Detect which cell encompasses the target text, then output its (x, y) center coordinate. 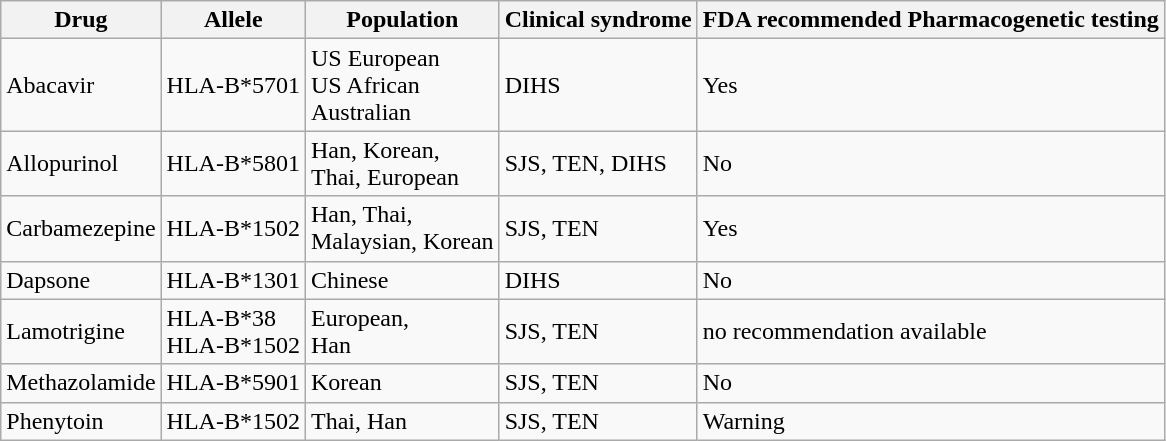
Han, Thai,Malaysian, Korean (402, 228)
HLA-B*5801 (233, 164)
Allele (233, 20)
Allopurinol (81, 164)
Abacavir (81, 85)
Methazolamide (81, 383)
Clinical syndrome (598, 20)
Population (402, 20)
Dapsone (81, 280)
European,Han (402, 332)
Chinese (402, 280)
Lamotrigine (81, 332)
Warning (930, 421)
HLA-B*38HLA-B*1502 (233, 332)
SJS, TEN, DIHS (598, 164)
Carbamezepine (81, 228)
Drug (81, 20)
US EuropeanUS AfricanAustralian (402, 85)
Phenytoin (81, 421)
FDA recommended Pharmacogenetic testing (930, 20)
HLA-B*1301 (233, 280)
Korean (402, 383)
HLA-B*5901 (233, 383)
no recommendation available (930, 332)
Han, Korean,Thai, European (402, 164)
Thai, Han (402, 421)
HLA-B*5701 (233, 85)
